For the text-containing cell, return its midpoint in (X, Y) coordinate format. 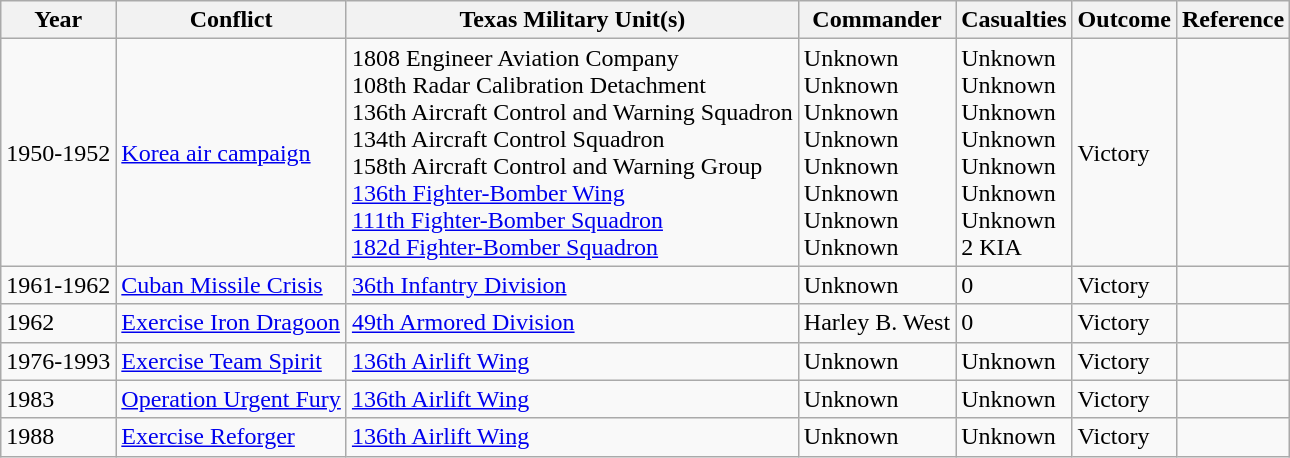
Commander (876, 20)
36th Infantry Division (572, 285)
49th Armored Division (572, 323)
Outcome (1124, 20)
1983 (58, 399)
UnknownUnknownUnknownUnknownUnknownUnknownUnknown2 KIA (1014, 152)
Conflict (232, 20)
Texas Military Unit(s) (572, 20)
Exercise Iron Dragoon (232, 323)
UnknownUnknownUnknownUnknownUnknownUnknownUnknownUnknown (876, 152)
Exercise Reforger (232, 437)
Exercise Team Spirit (232, 361)
Casualties (1014, 20)
Operation Urgent Fury (232, 399)
Reference (1232, 20)
1976-1993 (58, 361)
Harley B. West (876, 323)
Year (58, 20)
1950-1952 (58, 152)
1962 (58, 323)
1988 (58, 437)
Korea air campaign (232, 152)
Cuban Missile Crisis (232, 285)
1961-1962 (58, 285)
